Scan for the cell matching the given text and deliver its (x, y) coordinate at center. 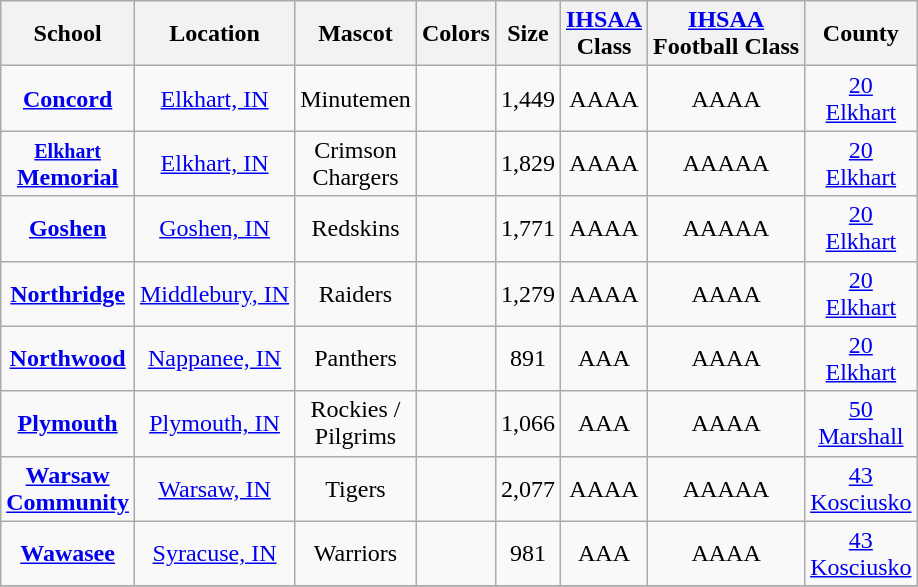
Tigers (356, 488)
Raiders (356, 294)
Warsaw, IN (214, 488)
Rockies / Pilgrims (356, 424)
Nappanee, IN (214, 358)
Goshen, IN (214, 228)
981 (528, 554)
Colors (456, 34)
IHSAA Class (604, 34)
County (861, 34)
Mascot (356, 34)
School (68, 34)
Plymouth, IN (214, 424)
Size (528, 34)
Minutemen (356, 98)
50 Marshall (861, 424)
891 (528, 358)
1,279 (528, 294)
2,077 (528, 488)
1,066 (528, 424)
Panthers (356, 358)
Syracuse, IN (214, 554)
Concord (68, 98)
Wawasee (68, 554)
Redskins (356, 228)
Northwood (68, 358)
Middlebury, IN (214, 294)
IHSAA Football Class (726, 34)
Goshen (68, 228)
1,449 (528, 98)
Crimson Chargers (356, 164)
Plymouth (68, 424)
Location (214, 34)
1,829 (528, 164)
Elkhart Memorial (68, 164)
1,771 (528, 228)
Warriors (356, 554)
Warsaw Community (68, 488)
Northridge (68, 294)
